Extract the [X, Y] coordinate from the center of the cell holding the provided text.  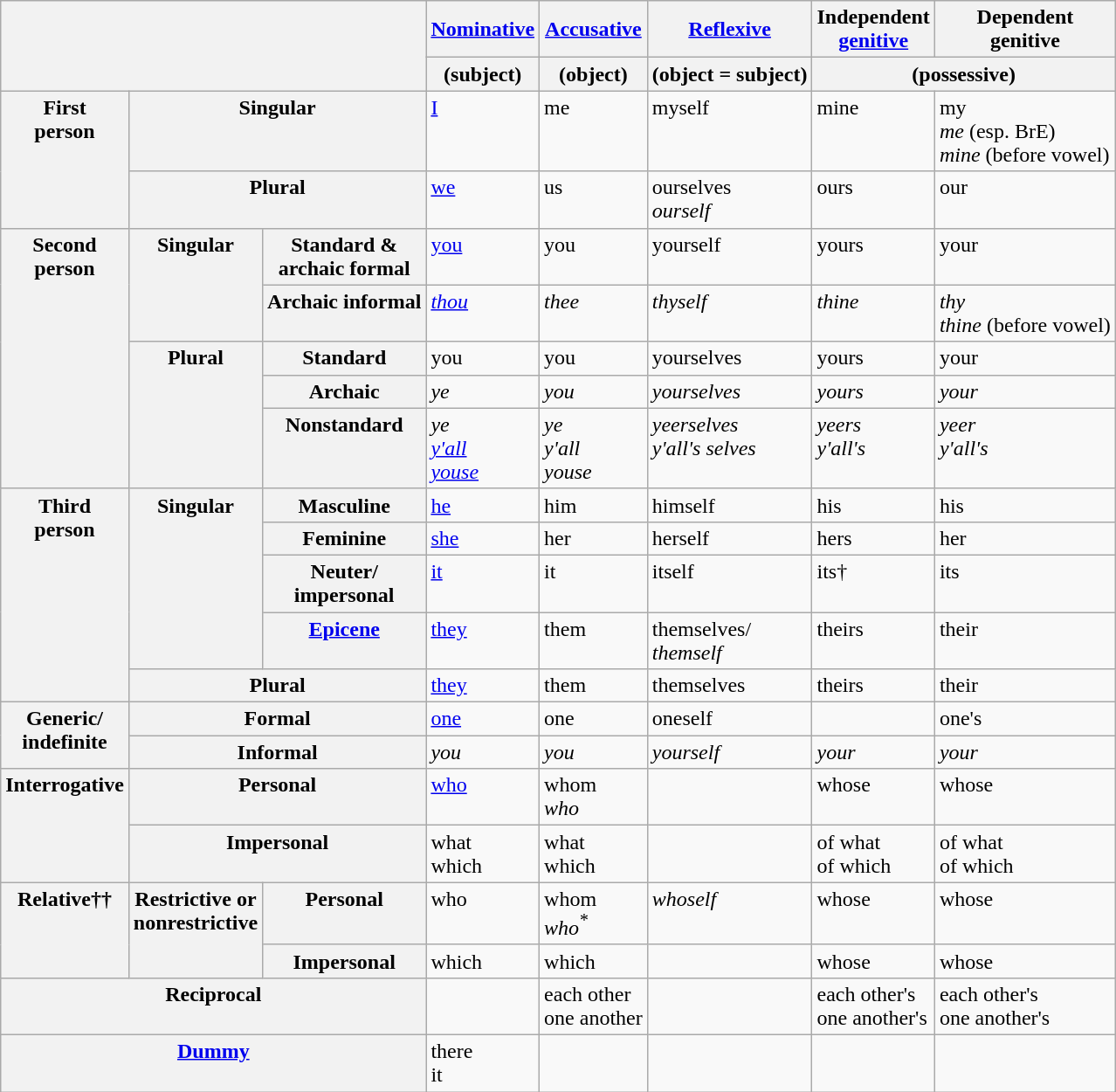
whoself [730, 914]
him [594, 505]
oneself [730, 719]
mine [873, 131]
Dummy [213, 1064]
Epicene [344, 639]
me [594, 131]
thee [594, 313]
she [483, 538]
himself [730, 505]
I [483, 131]
herself [730, 538]
Generic/indefinite [65, 736]
Dependentgenitive [1025, 30]
Feminine [344, 538]
Secondperson [65, 358]
thereit [483, 1064]
Nonstandard [344, 448]
each otherone another [594, 1006]
its [1025, 584]
thou [483, 313]
thythine (before vowel) [1025, 313]
ours [873, 199]
Nominative [483, 30]
we [483, 199]
themselves/themself [730, 639]
one's [1025, 719]
Firstperson [65, 159]
yeersy'all's [873, 448]
Restrictive or nonrestrictive [196, 930]
Reflexive [730, 30]
themselves [730, 686]
thyself [730, 313]
whomwho* [594, 914]
ourselvesourself [730, 199]
myself [730, 131]
Independentgenitive [873, 30]
hers [873, 538]
itself [730, 584]
our [1025, 199]
yeery'all's [1025, 448]
Standard & archaic formal [344, 257]
Archaic informal [344, 313]
ye [483, 391]
Informal [278, 752]
Standard [344, 358]
thine [873, 313]
Archaic [344, 391]
Accusative [594, 30]
Formal [278, 719]
he [483, 505]
Reciprocal [213, 1006]
yeerselvesy'all's selves [730, 448]
Interrogative [65, 826]
us [594, 199]
whomwho [594, 797]
Masculine [344, 505]
Third person [65, 595]
(object = subject) [730, 74]
Relative†† [65, 930]
(subject) [483, 74]
its† [873, 584]
(possessive) [964, 74]
Neuter/impersonal [344, 584]
(object) [594, 74]
myme (esp. BrE)mine (before vowel) [1025, 131]
